Output the (X, Y) coordinate of the center of the cell containing the given text.  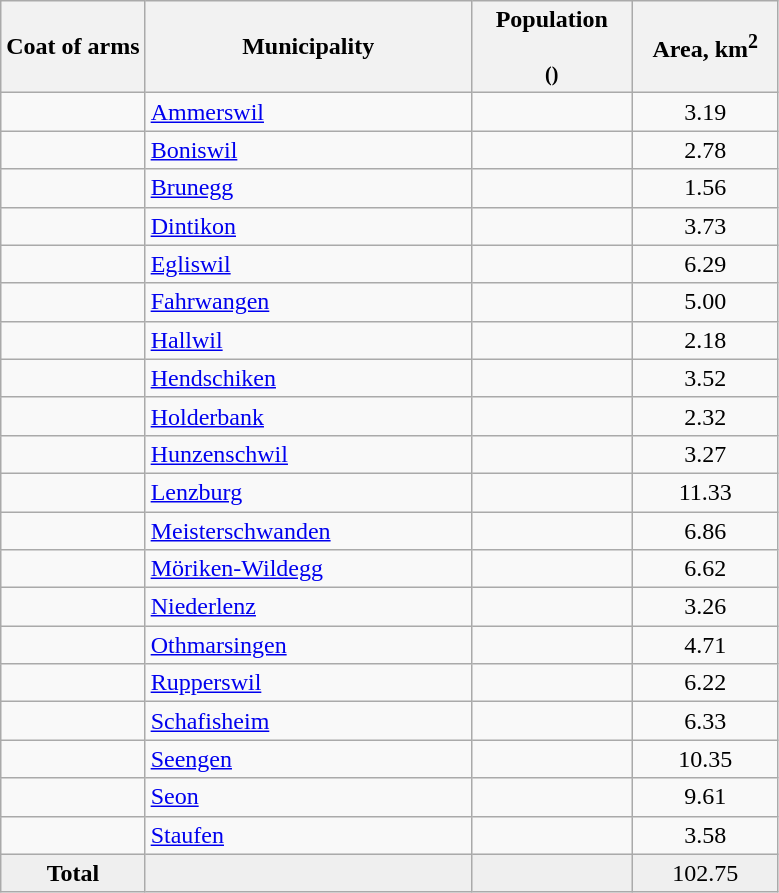
102.75 (705, 873)
Population() (552, 47)
Meisterschwanden (308, 531)
Hunzenschwil (308, 454)
Coat of arms (73, 47)
Holderbank (308, 416)
6.62 (705, 569)
3.58 (705, 835)
Egliswil (308, 264)
Hendschiken (308, 378)
6.22 (705, 683)
Total (73, 873)
4.71 (705, 645)
Othmarsingen (308, 645)
Rupperswil (308, 683)
Ammerswil (308, 112)
Area, km2 (705, 47)
Hallwil (308, 340)
10.35 (705, 759)
9.61 (705, 797)
2.78 (705, 150)
6.29 (705, 264)
2.18 (705, 340)
3.26 (705, 607)
Boniswil (308, 150)
Lenzburg (308, 492)
5.00 (705, 302)
Municipality (308, 47)
11.33 (705, 492)
Seengen (308, 759)
Möriken-Wildegg (308, 569)
2.32 (705, 416)
Fahrwangen (308, 302)
Seon (308, 797)
3.73 (705, 226)
Dintikon (308, 226)
Niederlenz (308, 607)
1.56 (705, 188)
Schafisheim (308, 721)
3.27 (705, 454)
Staufen (308, 835)
Brunegg (308, 188)
3.19 (705, 112)
6.33 (705, 721)
6.86 (705, 531)
3.52 (705, 378)
